Detect which cell encompasses the target text, then output its [x, y] center coordinate. 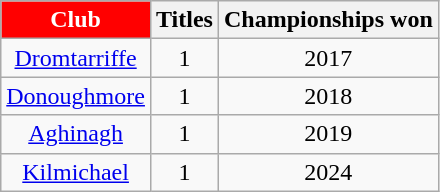
2019 [328, 134]
2017 [328, 58]
Donoughmore [76, 96]
Dromtarriffe [76, 58]
2018 [328, 96]
Club [76, 20]
Championships won [328, 20]
2024 [328, 172]
Titles [184, 20]
Aghinagh [76, 134]
Kilmichael [76, 172]
